Scan for the cell matching the given text and deliver its [X, Y] coordinate at center. 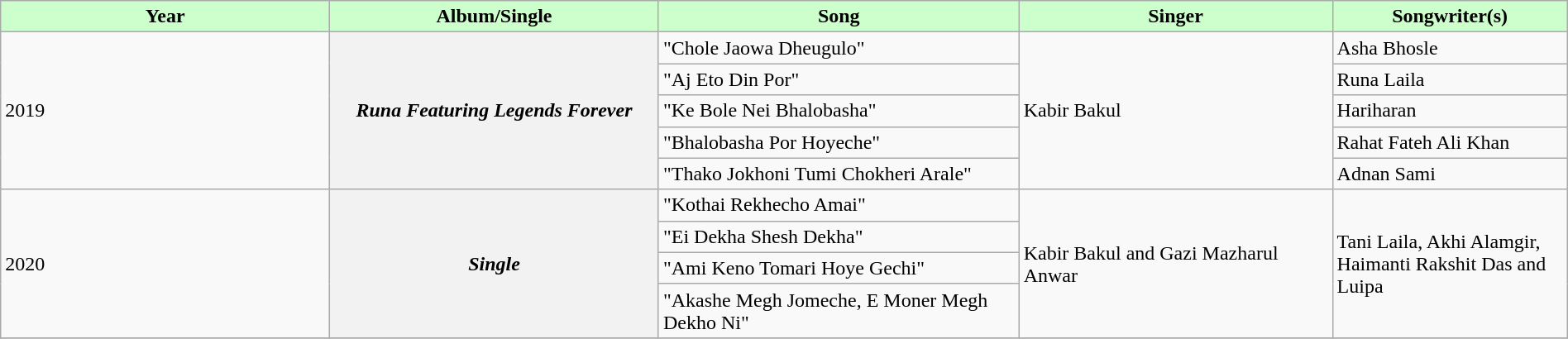
Kabir Bakul and Gazi Mazharul Anwar [1176, 263]
Single [495, 263]
"Ami Keno Tomari Hoye Gechi" [839, 268]
Runa Laila [1450, 79]
"Chole Jaowa Dheugulo" [839, 48]
Kabir Bakul [1176, 111]
Rahat Fateh Ali Khan [1450, 142]
Runa Featuring Legends Forever [495, 111]
Year [165, 17]
2020 [165, 263]
Hariharan [1450, 111]
"Kothai Rekhecho Amai" [839, 205]
"Ei Dekha Shesh Dekha" [839, 236]
2019 [165, 111]
"Ke Bole Nei Bhalobasha" [839, 111]
Tani Laila, Akhi Alamgir, Haimanti Rakshit Das and Luipa [1450, 263]
Asha Bhosle [1450, 48]
"Aj Eto Din Por" [839, 79]
Songwriter(s) [1450, 17]
"Akashe Megh Jomeche, E Moner Megh Dekho Ni" [839, 311]
"Thako Jokhoni Tumi Chokheri Arale" [839, 174]
"Bhalobasha Por Hoyeche" [839, 142]
Singer [1176, 17]
Song [839, 17]
Adnan Sami [1450, 174]
Album/Single [495, 17]
